From the cell containing the given text, extract its center point as (x, y) coordinate. 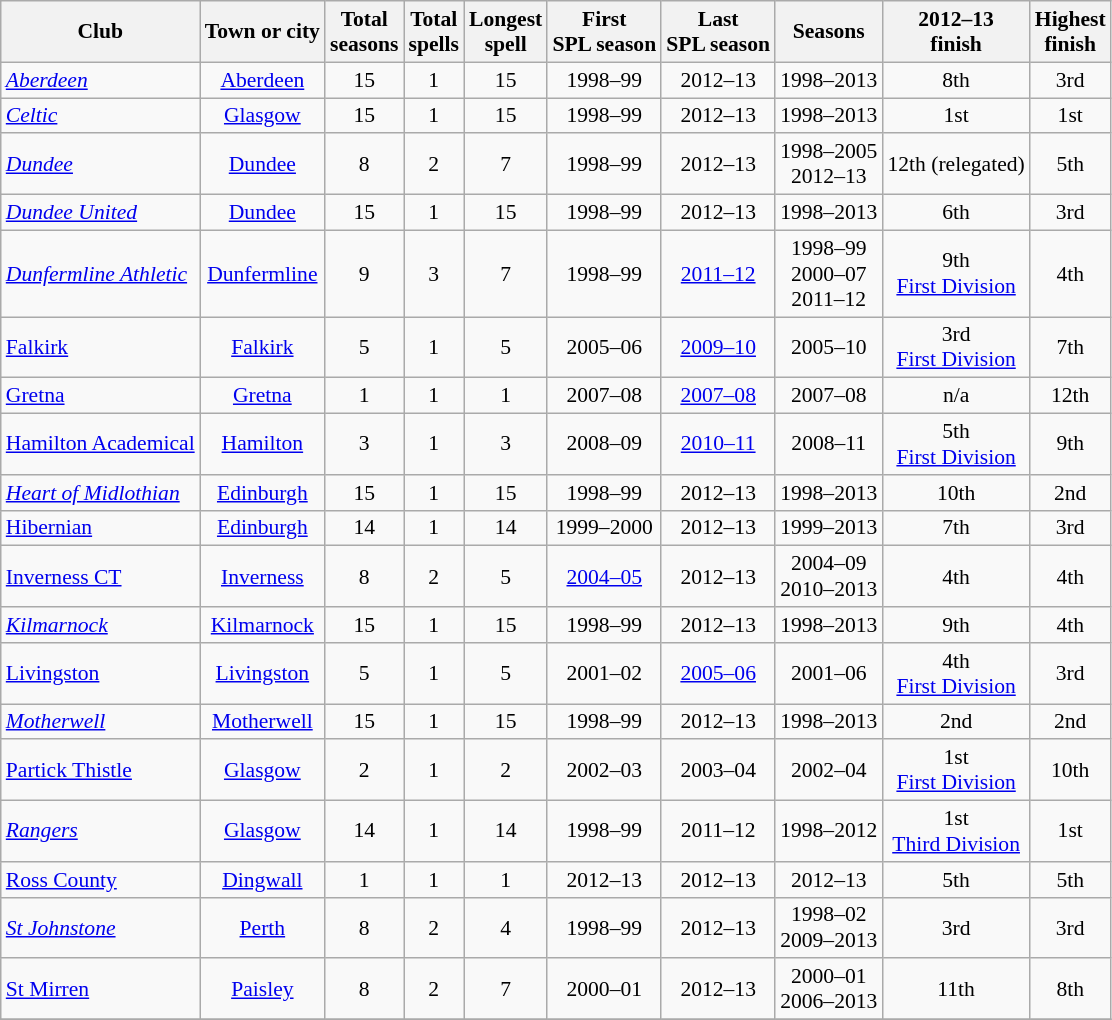
2010–11 (718, 444)
Celtic (100, 116)
Ross County (100, 880)
Dingwall (262, 880)
Inverness CT (100, 576)
1999–2000 (604, 528)
Highestfinish (1070, 32)
Club (100, 32)
2012–13finish (956, 32)
9thFirst Division (956, 274)
Hibernian (100, 528)
3rdFirst Division (956, 348)
4thFirst Division (956, 674)
2005–10 (828, 348)
2009–10 (718, 348)
Dunfermline Athletic (100, 274)
2008–09 (604, 444)
1998–20052012–13 (828, 164)
Hamilton Academical (100, 444)
5thFirst Division (956, 444)
Perth (262, 928)
Hamilton (262, 444)
Dunfermline (262, 274)
St Mirren (100, 990)
1stThird Division (956, 832)
4 (506, 928)
2000–01 (604, 990)
6th (956, 213)
Rangers (100, 832)
Heart of Midlothian (100, 493)
Town or city (262, 32)
2008–11 (828, 444)
12th (relegated) (956, 164)
Inverness (262, 576)
1998–992000–072011–12 (828, 274)
n/a (956, 396)
Partick Thistle (100, 770)
Paisley (262, 990)
2000–012006–2013 (828, 990)
2003–04 (718, 770)
LastSPL season (718, 32)
1999–2013 (828, 528)
11th (956, 990)
Dundee United (100, 213)
St Johnstone (100, 928)
Seasons (828, 32)
Totalspells (434, 32)
12th (1070, 396)
1998–2012 (828, 832)
2002–03 (604, 770)
9 (364, 274)
Longestspell (506, 32)
2001–02 (604, 674)
FirstSPL season (604, 32)
1998–022009–2013 (828, 928)
1stFirst Division (956, 770)
2004–092010–2013 (828, 576)
2001–06 (828, 674)
2004–05 (604, 576)
Totalseasons (364, 32)
2002–04 (828, 770)
